From the cell containing the given text, extract its center point as [x, y] coordinate. 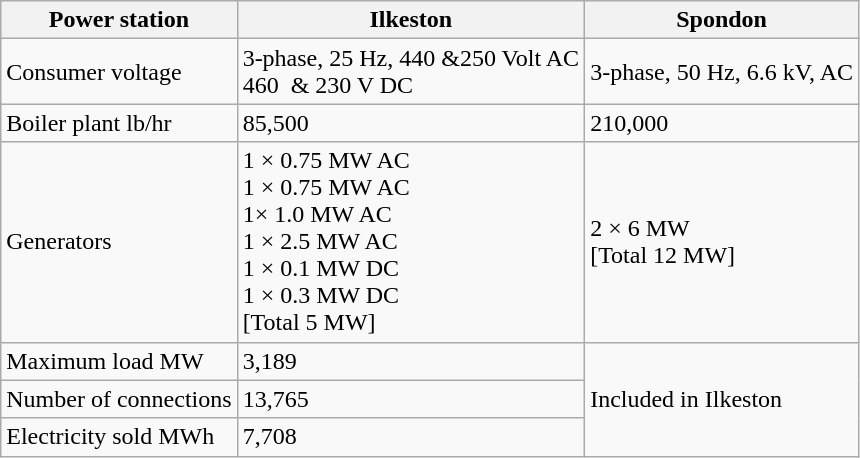
13,765 [411, 399]
Generators [119, 242]
Included in Ilkeston [722, 399]
Number of connections [119, 399]
3,189 [411, 361]
85,500 [411, 123]
Consumer voltage [119, 72]
Ilkeston [411, 20]
Spondon [722, 20]
3-phase, 25 Hz, 440 &250 Volt AC460 & 230 V DC [411, 72]
Electricity sold MWh [119, 437]
Power station [119, 20]
Maximum load MW [119, 361]
3-phase, 50 Hz, 6.6 kV, AC [722, 72]
7,708 [411, 437]
1 × 0.75 MW AC1 × 0.75 MW AC1× 1.0 MW AC1 × 2.5 MW AC1 × 0.1 MW DC1 × 0.3 MW DC[Total 5 MW] [411, 242]
210,000 [722, 123]
2 × 6 MW[Total 12 MW] [722, 242]
Boiler plant lb/hr [119, 123]
